Determine the [x, y] coordinate at the center of the cell enclosing the given text.  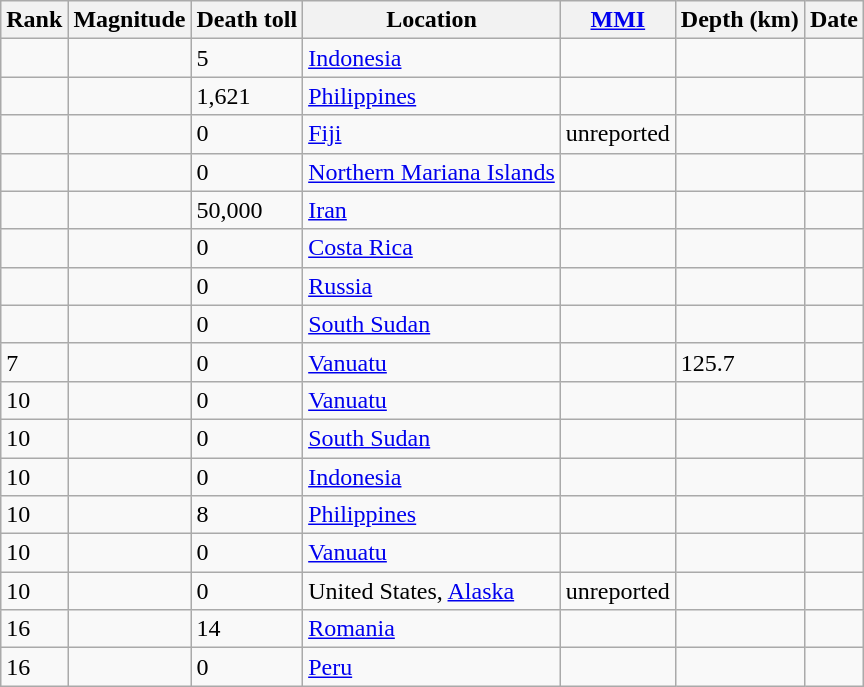
Date [834, 20]
Rank [34, 20]
1,621 [247, 96]
Peru [432, 667]
Romania [432, 629]
Fiji [432, 134]
50,000 [247, 210]
MMI [618, 20]
125.7 [740, 362]
Magnitude [130, 20]
Death toll [247, 20]
Location [432, 20]
8 [247, 515]
5 [247, 58]
14 [247, 629]
7 [34, 362]
Iran [432, 210]
Depth (km) [740, 20]
United States, Alaska [432, 591]
Russia [432, 286]
Costa Rica [432, 248]
Northern Mariana Islands [432, 172]
